Determine the (X, Y) coordinate at the center of the cell enclosing the given text.  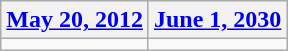
June 1, 2030 (217, 20)
May 20, 2012 (75, 20)
